Extract the [X, Y] coordinate from the center of the cell holding the provided text.  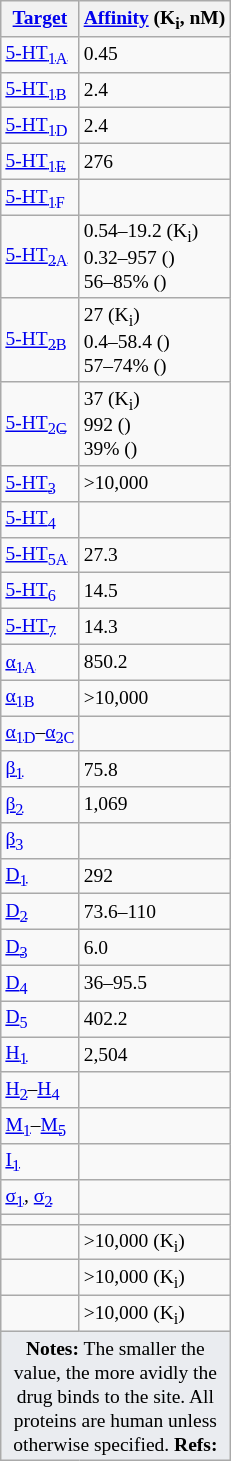
1,069 [154, 805]
5-HT3 [40, 484]
5-HT1E [40, 161]
α1A [40, 662]
36–95.5 [154, 983]
M1–M5 [40, 1126]
402.2 [154, 1019]
292 [154, 876]
5-HT1F [40, 197]
5-HT1A [40, 54]
6.0 [154, 948]
5-HT4 [40, 519]
5-HT2B [40, 340]
I1 [40, 1162]
5-HT1D [40, 126]
β2 [40, 805]
2,504 [154, 1055]
α1B [40, 698]
D5 [40, 1019]
276 [154, 161]
5-HT2C [40, 424]
5-HT1B [40, 90]
Affinity (Ki, nM) [154, 19]
Notes: The smaller the value, the more avidly the drug binds to the site. All proteins are human unless otherwise specified. Refs: [116, 1396]
D3 [40, 948]
H1 [40, 1055]
75.8 [154, 769]
37 (Ki)992 ()39% () [154, 424]
H2–H4 [40, 1090]
27.3 [154, 555]
Target [40, 19]
0.45 [154, 54]
D4 [40, 983]
D1 [40, 876]
β1 [40, 769]
σ1, σ2 [40, 1197]
5-HT6 [40, 591]
14.5 [154, 591]
D2 [40, 912]
14.3 [154, 626]
α1D–α2C [40, 734]
73.6–110 [154, 912]
β3 [40, 841]
0.54–19.2 (Ki)0.32–957 ()56–85% () [154, 257]
5-HT7 [40, 626]
850.2 [154, 662]
5-HT2A [40, 257]
5-HT5A [40, 555]
27 (Ki)0.4–58.4 ()57–74% () [154, 340]
